Locate the cell with the specified text and output its (X, Y) center coordinate. 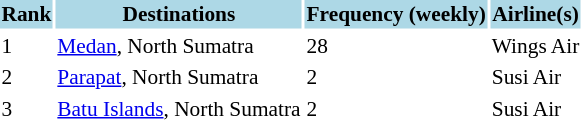
Frequency (weekly) (396, 14)
Medan, North Sumatra (179, 46)
Parapat, North Sumatra (179, 77)
Destinations (179, 14)
Rank (26, 14)
Wings Air (536, 46)
28 (396, 46)
Airline(s) (536, 14)
1 (26, 46)
Susi Air (536, 77)
